Return the [x, y] coordinate for the center point of the cell that contains the specified text.  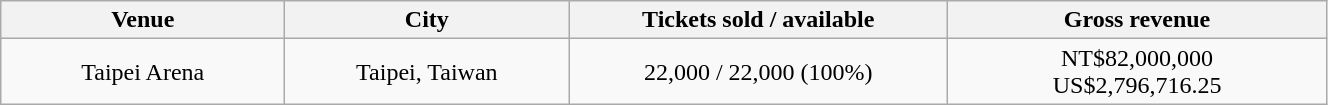
Venue [143, 20]
22,000 / 22,000 (100%) [758, 72]
Gross revenue [1138, 20]
Taipei Arena [143, 72]
City [427, 20]
Taipei, Taiwan [427, 72]
NT$82,000,000 US$2,796,716.25 [1138, 72]
Tickets sold / available [758, 20]
